Scan for the cell matching the given text and deliver its (x, y) coordinate at center. 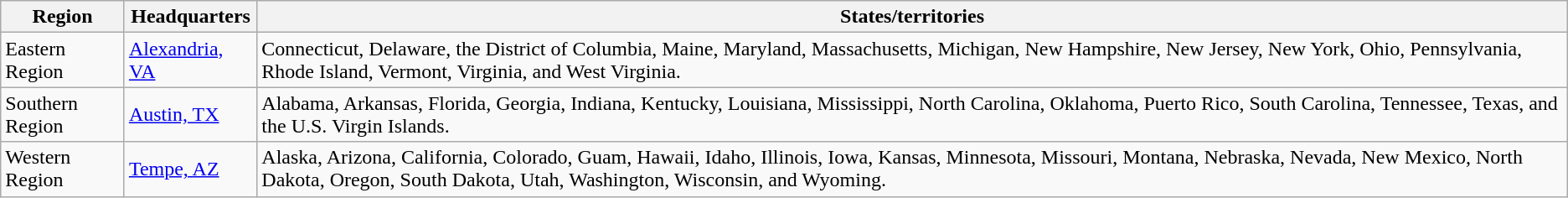
Austin, TX (190, 114)
Southern Region (63, 114)
Region (63, 17)
Headquarters (190, 17)
Western Region (63, 169)
States/territories (912, 17)
Eastern Region (63, 60)
Alexandria, VA (190, 60)
Tempe, AZ (190, 169)
